Return [X, Y] of the center of cell containing provided text 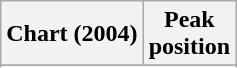
Peakposition [189, 34]
Chart (2004) [72, 34]
